Pinpoint the cell where the given text exists, returning its [X, Y] midpoint coordinate. 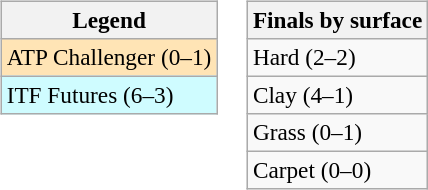
Finals by surface [337, 20]
Carpet (0–0) [337, 171]
ATP Challenger (0–1) [108, 57]
Clay (4–1) [337, 95]
Hard (2–2) [337, 57]
ITF Futures (6–3) [108, 95]
Grass (0–1) [337, 133]
Legend [108, 20]
